From the cell containing the given text, extract its center point as [X, Y] coordinate. 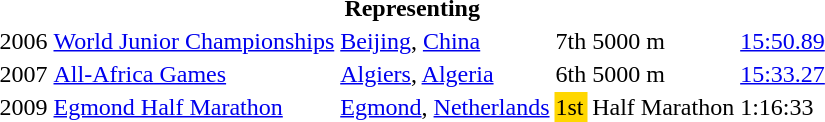
Half Marathon [664, 107]
Egmond, Netherlands [445, 107]
7th [571, 41]
1st [571, 107]
All-Africa Games [194, 74]
Algiers, Algeria [445, 74]
Beijing, China [445, 41]
Egmond Half Marathon [194, 107]
World Junior Championships [194, 41]
6th [571, 74]
